For the text-containing cell, return its midpoint in [x, y] coordinate format. 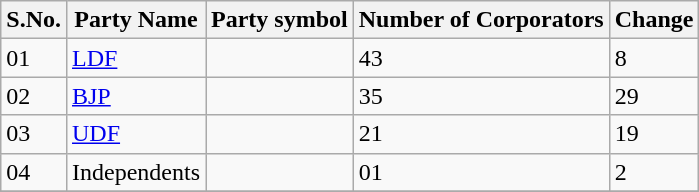
29 [654, 96]
43 [481, 58]
UDF [136, 134]
Party symbol [280, 20]
03 [34, 134]
04 [34, 172]
Party Name [136, 20]
8 [654, 58]
02 [34, 96]
LDF [136, 58]
S.No. [34, 20]
Number of Corporators [481, 20]
BJP [136, 96]
2 [654, 172]
21 [481, 134]
19 [654, 134]
Change [654, 20]
35 [481, 96]
Independents [136, 172]
